Find where the given text appears and provide that cell's center as (X, Y) coordinate. 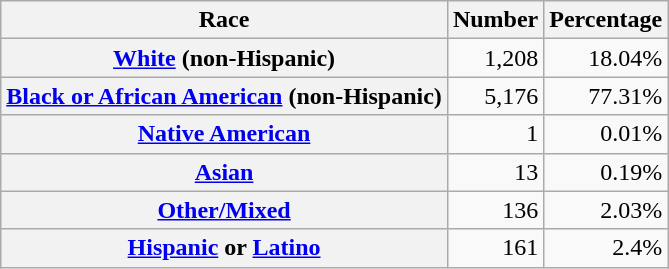
5,176 (495, 96)
18.04% (606, 58)
Native American (224, 134)
2.03% (606, 210)
161 (495, 248)
1 (495, 134)
Black or African American (non-Hispanic) (224, 96)
Number (495, 20)
1,208 (495, 58)
Asian (224, 172)
Other/Mixed (224, 210)
0.19% (606, 172)
13 (495, 172)
0.01% (606, 134)
136 (495, 210)
Hispanic or Latino (224, 248)
Percentage (606, 20)
Race (224, 20)
White (non-Hispanic) (224, 58)
77.31% (606, 96)
2.4% (606, 248)
